Extract the [x, y] coordinate from the center of the cell holding the provided text.  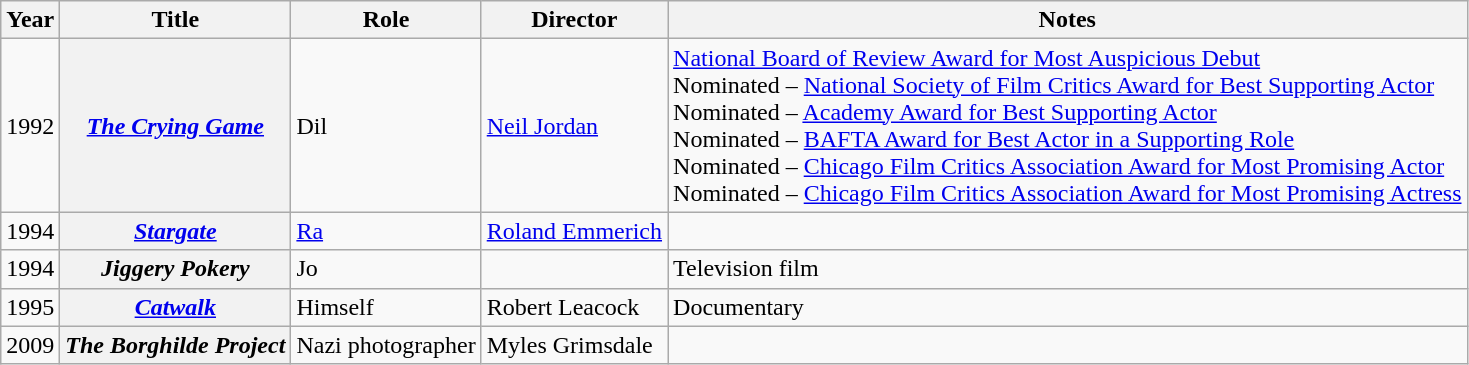
The Borghilde Project [176, 345]
Ra [386, 231]
Myles Grimsdale [574, 345]
Dil [386, 126]
Title [176, 20]
Neil Jordan [574, 126]
1995 [30, 307]
Documentary [1068, 307]
Director [574, 20]
Year [30, 20]
2009 [30, 345]
Roland Emmerich [574, 231]
Jiggery Pokery [176, 269]
Catwalk [176, 307]
Notes [1068, 20]
Role [386, 20]
Himself [386, 307]
Television film [1068, 269]
Jo [386, 269]
The Crying Game [176, 126]
Stargate [176, 231]
Robert Leacock [574, 307]
Nazi photographer [386, 345]
1992 [30, 126]
